Locate the cell with the specified text and output its (x, y) center coordinate. 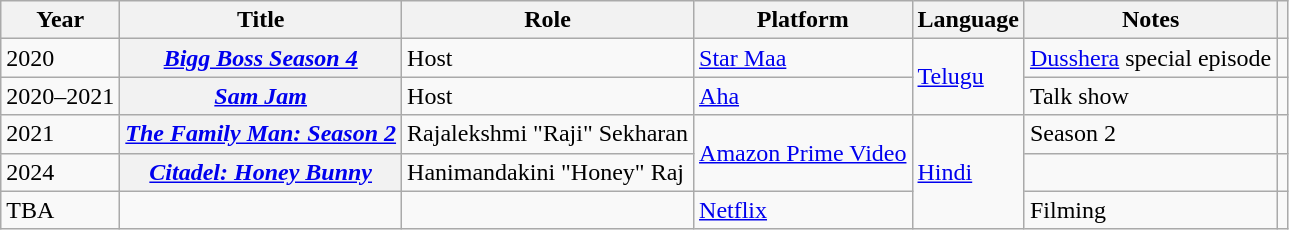
Bigg Boss Season 4 (261, 58)
Sam Jam (261, 96)
Talk show (1150, 96)
The Family Man: Season 2 (261, 134)
Aha (803, 96)
Citadel: Honey Bunny (261, 172)
Season 2 (1150, 134)
Hindi (968, 172)
2024 (60, 172)
Hanimandakini "Honey" Raj (548, 172)
Filming (1150, 210)
Amazon Prime Video (803, 153)
TBA (60, 210)
Title (261, 20)
2021 (60, 134)
Platform (803, 20)
Rajalekshmi "Raji" Sekharan (548, 134)
Role (548, 20)
Star Maa (803, 58)
2020–2021 (60, 96)
Netflix (803, 210)
Language (968, 20)
Year (60, 20)
2020 (60, 58)
Dusshera special episode (1150, 58)
Telugu (968, 77)
Notes (1150, 20)
